Scan for the cell matching the given text and deliver its [x, y] coordinate at center. 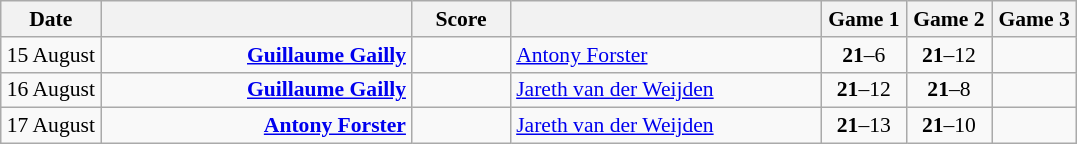
17 August [51, 126]
21–8 [948, 90]
Game 1 [864, 19]
21–13 [864, 126]
21–6 [864, 55]
Game 3 [1034, 19]
15 August [51, 55]
Date [51, 19]
21–10 [948, 126]
16 August [51, 90]
Game 2 [948, 19]
Score [461, 19]
